Determine the (X, Y) coordinate at the center of the cell enclosing the given text.  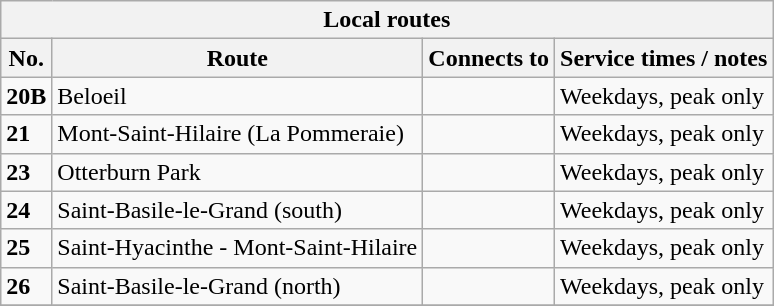
Otterburn Park (238, 172)
Service times / notes (664, 58)
25 (26, 248)
Connects to (489, 58)
Saint-Basile-le-Grand (north) (238, 286)
Saint-Hyacinthe - Mont-Saint-Hilaire (238, 248)
No. (26, 58)
Mont-Saint-Hilaire (La Pommeraie) (238, 134)
26 (26, 286)
23 (26, 172)
Local routes (387, 20)
20B (26, 96)
21 (26, 134)
24 (26, 210)
Beloeil (238, 96)
Route (238, 58)
Saint-Basile-le-Grand (south) (238, 210)
